Identify which cell holds the provided text, then report its (x, y) central coordinate. 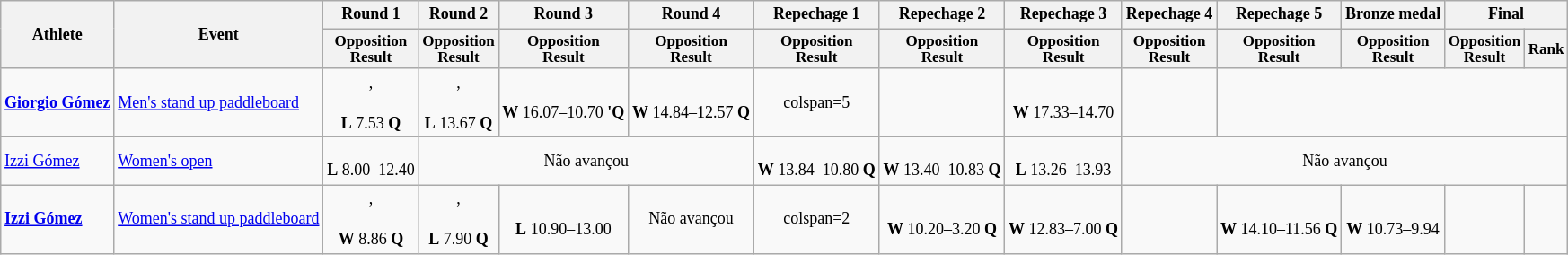
Round 3 (564, 14)
W 10.73–9.94 (1394, 219)
Repechage 4 (1169, 14)
W 10.20–3.20 Q (942, 219)
Round 1 (371, 14)
Athlete (57, 34)
,L 7.53 Q (371, 102)
Round 4 (692, 14)
,L 7.90 Q (458, 219)
Repechage 1 (816, 14)
Repechage 2 (942, 14)
,L 13.67 Q (458, 102)
Repechage 3 (1063, 14)
Bronze medal (1394, 14)
L 10.90–13.00 (564, 219)
Rank (1546, 48)
Final (1505, 14)
W 14.10–11.56 Q (1279, 219)
colspan=5 (816, 102)
W 13.40–10.83 Q (942, 161)
W 17.33–14.70 (1063, 102)
Round 2 (458, 14)
W 13.84–10.80 Q (816, 161)
Giorgio Gómez (57, 102)
Men's stand up paddleboard (219, 102)
Event (219, 34)
,W 8.86 Q (371, 219)
colspan=2 (816, 219)
Repechage 5 (1279, 14)
W 14.84–12.57 Q (692, 102)
L 8.00–12.40 (371, 161)
L 13.26–13.93 (1063, 161)
W 16.07–10.70 'Q (564, 102)
Women's open (219, 161)
Women's stand up paddleboard (219, 219)
W 12.83–7.00 Q (1063, 219)
